From the cell containing the given text, extract its center point as [x, y] coordinate. 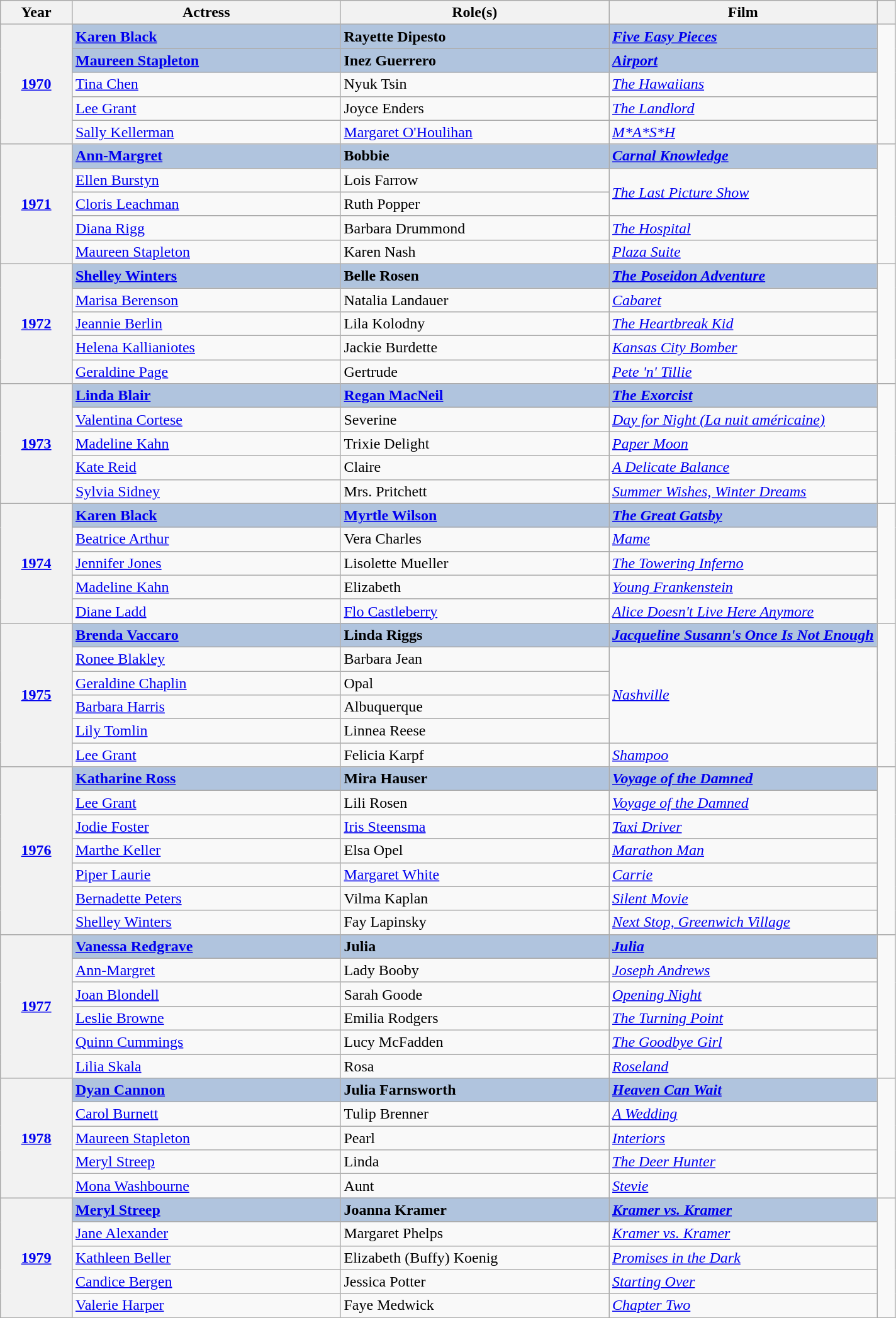
Aunt [474, 1186]
Chapter Two [744, 1305]
The Towering Inferno [744, 563]
Carrie [744, 874]
1970 [36, 84]
Gertrude [474, 372]
Linnea Reese [474, 731]
Lisolette Mueller [474, 563]
Vera Charles [474, 539]
Five Easy Pieces [744, 36]
Summer Wishes, Winter Dreams [744, 491]
Ellen Burstyn [206, 180]
Marathon Man [744, 851]
Ruth Popper [474, 204]
Kansas City Bomber [744, 348]
Jane Alexander [206, 1234]
Marthe Keller [206, 851]
Iris Steensma [474, 827]
Brenda Vaccaro [206, 635]
Margaret Phelps [474, 1234]
Lady Booby [474, 970]
Mame [744, 539]
Piper Laurie [206, 874]
1977 [36, 1006]
Jeannie Berlin [206, 324]
Cloris Leachman [206, 204]
Emilia Rodgers [474, 1018]
Margaret O'Houlihan [474, 132]
Karen Nash [474, 252]
Sally Kellerman [206, 132]
Marisa Berenson [206, 300]
Young Frankenstein [744, 587]
Julia Farnsworth [474, 1090]
The Last Picture Show [744, 192]
Bernadette Peters [206, 898]
The Hospital [744, 228]
Tulip Brenner [474, 1114]
Lilia Skala [206, 1066]
Next Stop, Greenwich Village [744, 922]
Rosa [474, 1066]
Tina Chen [206, 84]
Jacqueline Susann's Once Is Not Enough [744, 635]
Severine [474, 420]
Barbara Drummond [474, 228]
Mrs. Pritchett [474, 491]
Interiors [744, 1138]
Joyce Enders [474, 108]
The Heartbreak Kid [744, 324]
Fay Lapinsky [474, 922]
Silent Movie [744, 898]
Plaza Suite [744, 252]
Pete 'n' Tillie [744, 372]
Quinn Cummings [206, 1042]
Lily Tomlin [206, 731]
Elsa Opel [474, 851]
Year [36, 13]
Kathleen Beller [206, 1258]
A Delicate Balance [744, 467]
Leslie Browne [206, 1018]
Lila Kolodny [474, 324]
Geraldine Chaplin [206, 683]
The Hawaiians [744, 84]
Sarah Goode [474, 994]
Shampoo [744, 755]
Role(s) [474, 13]
Flo Castleberry [474, 611]
A Wedding [744, 1114]
Linda [474, 1162]
The Turning Point [744, 1018]
Barbara Jean [474, 659]
Ronee Blakley [206, 659]
Jodie Foster [206, 827]
Carnal Knowledge [744, 156]
The Deer Hunter [744, 1162]
Joseph Andrews [744, 970]
Faye Medwick [474, 1305]
M*A*S*H [744, 132]
Vilma Kaplan [474, 898]
Nashville [744, 695]
Airport [744, 60]
Elizabeth [474, 587]
Barbara Harris [206, 707]
Promises in the Dark [744, 1258]
1978 [36, 1138]
Albuquerque [474, 707]
1976 [36, 851]
The Great Gatsby [744, 515]
Geraldine Page [206, 372]
Diana Rigg [206, 228]
Taxi Driver [744, 827]
1974 [36, 563]
Jennifer Jones [206, 563]
Trixie Delight [474, 444]
Margaret White [474, 874]
Inez Guerrero [474, 60]
Film [744, 13]
Opening Night [744, 994]
Kate Reid [206, 467]
Joan Blondell [206, 994]
Alice Doesn't Live Here Anymore [744, 611]
Linda Riggs [474, 635]
Valerie Harper [206, 1305]
Dyan Cannon [206, 1090]
Actress [206, 13]
Paper Moon [744, 444]
Lucy McFadden [474, 1042]
Lili Rosen [474, 803]
Pearl [474, 1138]
Heaven Can Wait [744, 1090]
Rayette Dipesto [474, 36]
Helena Kallianiotes [206, 348]
Felicia Karpf [474, 755]
Myrtle Wilson [474, 515]
Linda Blair [206, 396]
Joanna Kramer [474, 1210]
Mira Hauser [474, 779]
Stevie [744, 1186]
Starting Over [744, 1282]
The Exorcist [744, 396]
Valentina Cortese [206, 420]
Katharine Ross [206, 779]
Claire [474, 467]
Bobbie [474, 156]
Diane Ladd [206, 611]
Jessica Potter [474, 1282]
Lois Farrow [474, 180]
Jackie Burdette [474, 348]
1973 [36, 444]
Belle Rosen [474, 276]
1975 [36, 695]
Mona Washbourne [206, 1186]
The Poseidon Adventure [744, 276]
Carol Burnett [206, 1114]
1972 [36, 323]
Nyuk Tsin [474, 84]
1971 [36, 204]
Candice Bergen [206, 1282]
The Landlord [744, 108]
Beatrice Arthur [206, 539]
Opal [474, 683]
Day for Night (La nuit américaine) [744, 420]
Vanessa Redgrave [206, 946]
Regan MacNeil [474, 396]
Sylvia Sidney [206, 491]
Natalia Landauer [474, 300]
Cabaret [744, 300]
1979 [36, 1258]
Elizabeth (Buffy) Koenig [474, 1258]
The Goodbye Girl [744, 1042]
Roseland [744, 1066]
